Scan for the cell matching the given text and deliver its (X, Y) coordinate at center. 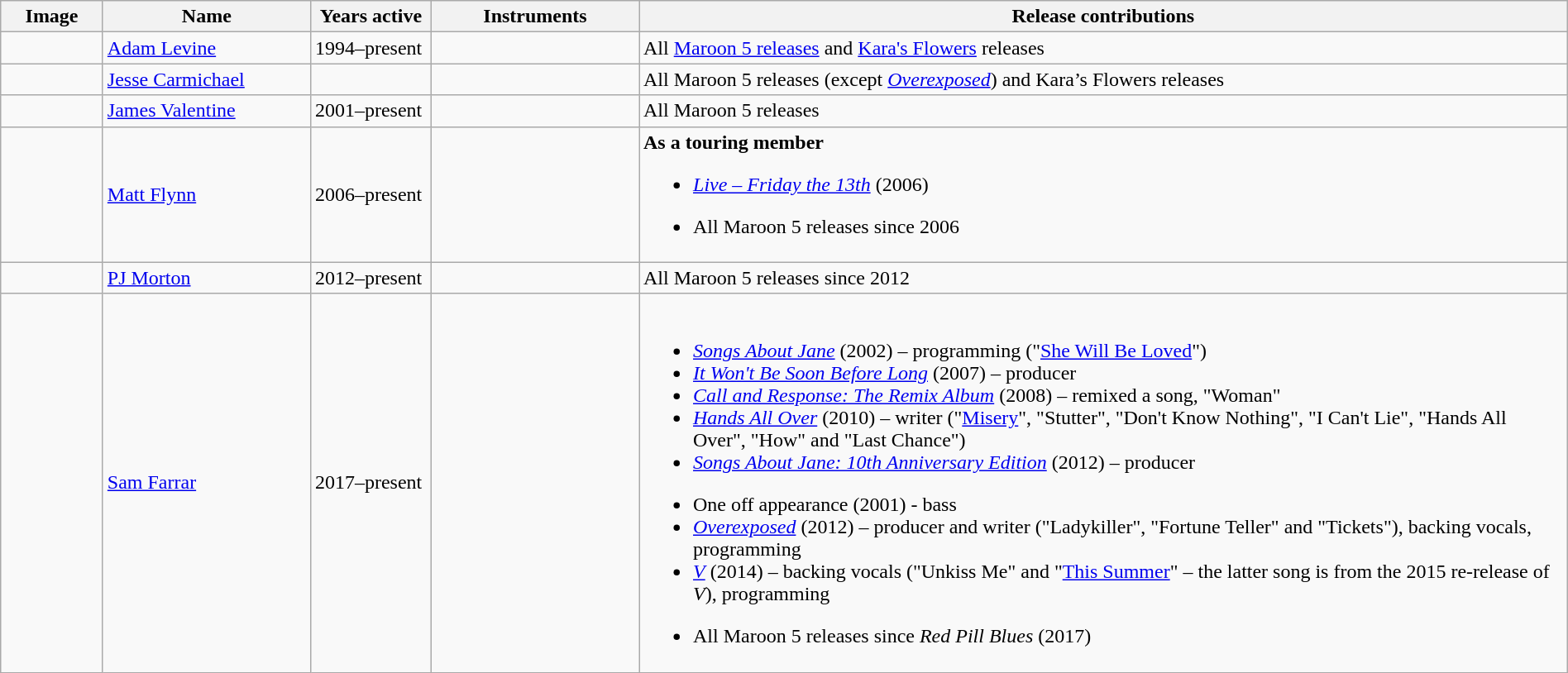
Sam Farrar (207, 483)
Matt Flynn (207, 194)
All Maroon 5 releases and Kara's Flowers releases (1103, 48)
Name (207, 17)
Jesse Carmichael (207, 79)
2001–present (370, 111)
2006–present (370, 194)
Release contributions (1103, 17)
1994–present (370, 48)
As a touring memberLive – Friday the 13th (2006)All Maroon 5 releases since 2006 (1103, 194)
All Maroon 5 releases (1103, 111)
James Valentine (207, 111)
Adam Levine (207, 48)
PJ Morton (207, 278)
2012–present (370, 278)
All Maroon 5 releases (except Overexposed) and Kara’s Flowers releases (1103, 79)
Image (52, 17)
Years active (370, 17)
All Maroon 5 releases since 2012 (1103, 278)
2017–present (370, 483)
Instruments (534, 17)
